Find where the given text appears and provide that cell's center as [X, Y] coordinate. 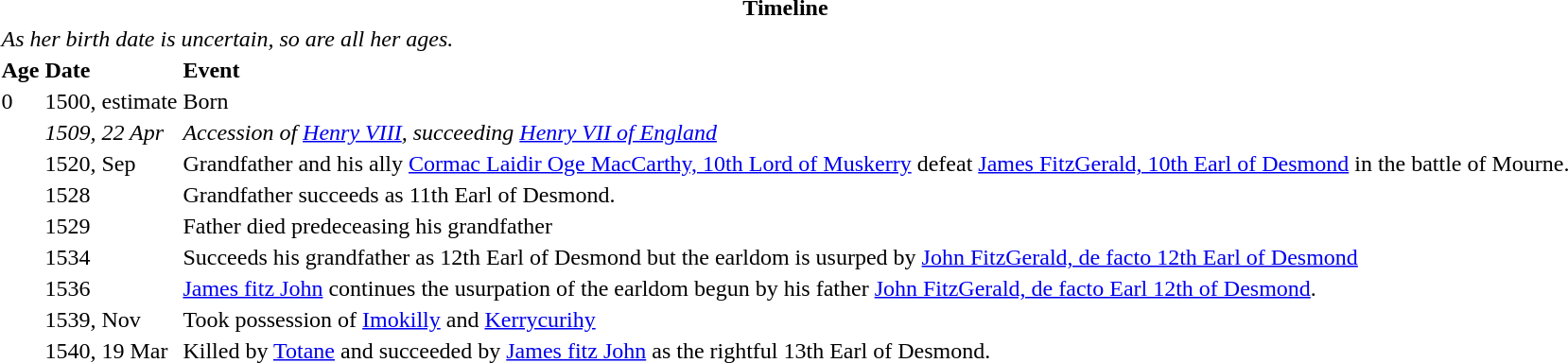
1528 [112, 195]
1536 [112, 288]
1520, Sep [112, 164]
1500, estimate [112, 101]
1534 [112, 257]
1509, 22 Apr [112, 132]
1529 [112, 226]
0 [21, 101]
Age [21, 70]
1539, Nov [112, 320]
Date [112, 70]
